Capture the cell that displays the provided text and extract its (x, y) central coordinate. 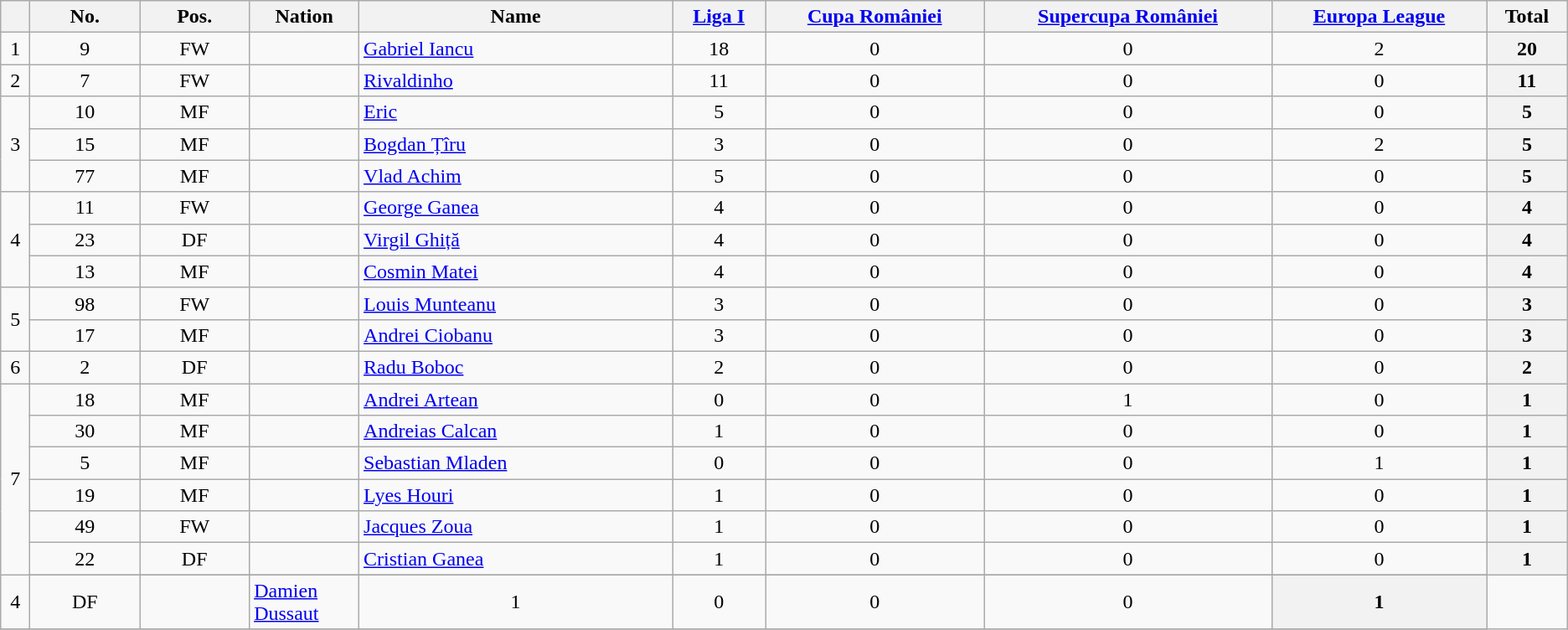
Total (1528, 17)
49 (85, 527)
10 (85, 112)
22 (85, 559)
Cristian Ganea (516, 559)
23 (85, 240)
Virgil Ghiță (516, 240)
6 (15, 367)
17 (85, 335)
19 (85, 495)
Gabriel Iancu (516, 49)
Andrei Artean (516, 400)
Radu Boboc (516, 367)
Lyes Houri (516, 495)
Louis Munteanu (516, 303)
20 (1528, 49)
Cupa României (874, 17)
Bogdan Țîru (516, 144)
Jacques Zoua (516, 527)
Pos. (194, 17)
77 (85, 176)
98 (85, 303)
Sebastian Mladen (516, 463)
Supercupa României (1128, 17)
Vlad Achim (516, 176)
No. (85, 17)
15 (85, 144)
30 (85, 431)
13 (85, 271)
Rivaldinho (516, 80)
9 (85, 49)
Europa League (1379, 17)
Eric (516, 112)
Liga I (719, 17)
Nation (305, 17)
George Ganea (516, 208)
Andrei Ciobanu (516, 335)
Damien Dussaut (305, 602)
Name (516, 17)
Andreias Calcan (516, 431)
Cosmin Matei (516, 271)
